Find where the given text appears and provide that cell's center as (X, Y) coordinate. 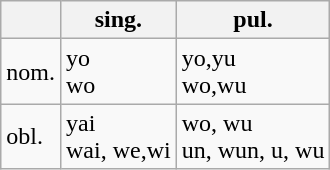
yaiwai, we,wi (118, 136)
sing. (118, 20)
obl. (31, 136)
pul. (253, 20)
nom. (31, 72)
yowo (118, 72)
yo,yuwo,wu (253, 72)
wo, wuun, wun, u, wu (253, 136)
